Return the [x, y] coordinate for the center point of the cell that contains the specified text.  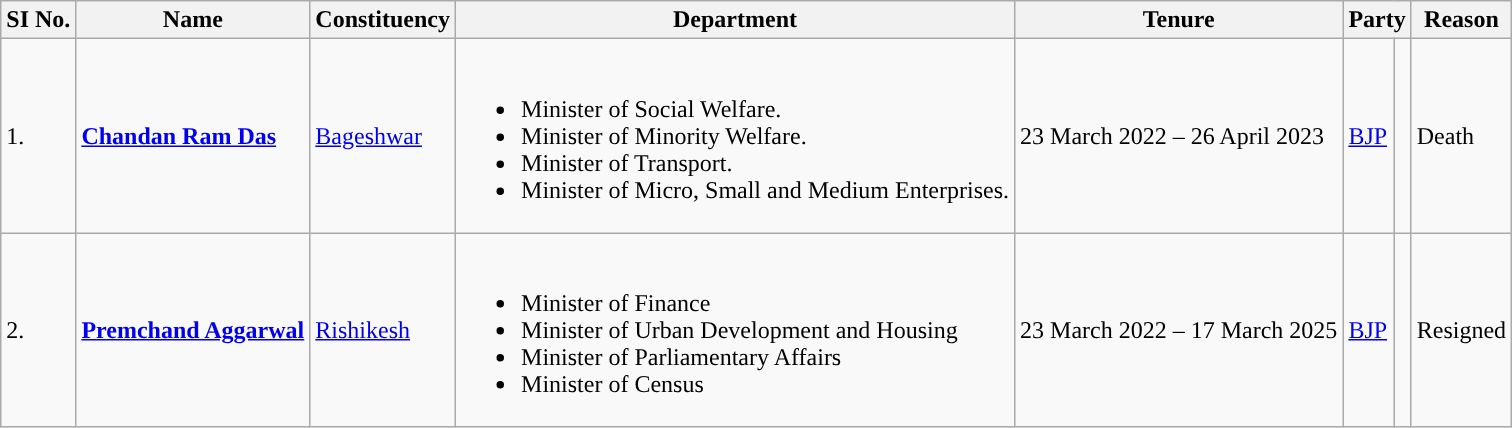
2. [38, 330]
Minister of Social Welfare.Minister of Minority Welfare.Minister of Transport.Minister of Micro, Small and Medium Enterprises. [736, 136]
Bageshwar [383, 136]
Reason [1461, 20]
Constituency [383, 20]
Party [1377, 20]
Name [193, 20]
23 March 2022 – 17 March 2025 [1179, 330]
Death [1461, 136]
SI No. [38, 20]
1. [38, 136]
Rishikesh [383, 330]
Department [736, 20]
Premchand Aggarwal [193, 330]
Tenure [1179, 20]
23 March 2022 – 26 April 2023 [1179, 136]
Resigned [1461, 330]
Minister of FinanceMinister of Urban Development and HousingMinister of Parliamentary AffairsMinister of Census [736, 330]
Chandan Ram Das [193, 136]
